Identify which cell holds the provided text, then report its [x, y] central coordinate. 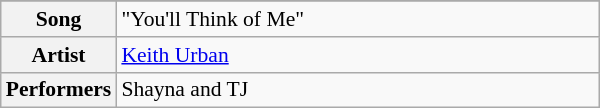
"You'll Think of Me" [358, 19]
Shayna and TJ [358, 90]
Performers [59, 90]
Artist [59, 55]
Keith Urban [358, 55]
Song [59, 19]
